Extract the (X, Y) coordinate from the center of the cell holding the provided text.  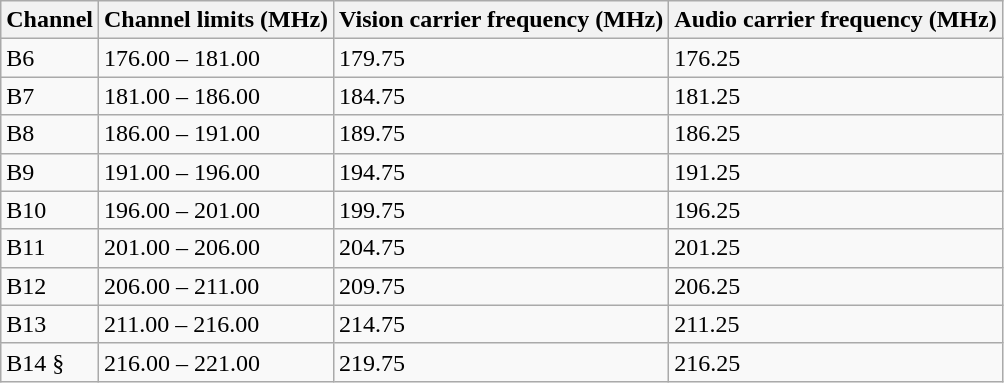
191.00 – 196.00 (216, 172)
181.00 – 186.00 (216, 96)
B6 (50, 58)
176.00 – 181.00 (216, 58)
B14 § (50, 362)
216.25 (836, 362)
184.75 (502, 96)
196.25 (836, 210)
211.25 (836, 324)
B7 (50, 96)
B13 (50, 324)
206.00 – 211.00 (216, 286)
189.75 (502, 134)
B9 (50, 172)
B10 (50, 210)
199.75 (502, 210)
219.75 (502, 362)
179.75 (502, 58)
B12 (50, 286)
206.25 (836, 286)
201.00 – 206.00 (216, 248)
181.25 (836, 96)
176.25 (836, 58)
211.00 – 216.00 (216, 324)
191.25 (836, 172)
204.75 (502, 248)
Audio carrier frequency (MHz) (836, 20)
Channel (50, 20)
194.75 (502, 172)
B8 (50, 134)
186.00 – 191.00 (216, 134)
Vision carrier frequency (MHz) (502, 20)
201.25 (836, 248)
B11 (50, 248)
Channel limits (MHz) (216, 20)
209.75 (502, 286)
216.00 – 221.00 (216, 362)
196.00 – 201.00 (216, 210)
186.25 (836, 134)
214.75 (502, 324)
